Return the [x, y] coordinate for the center point of the cell that contains the specified text.  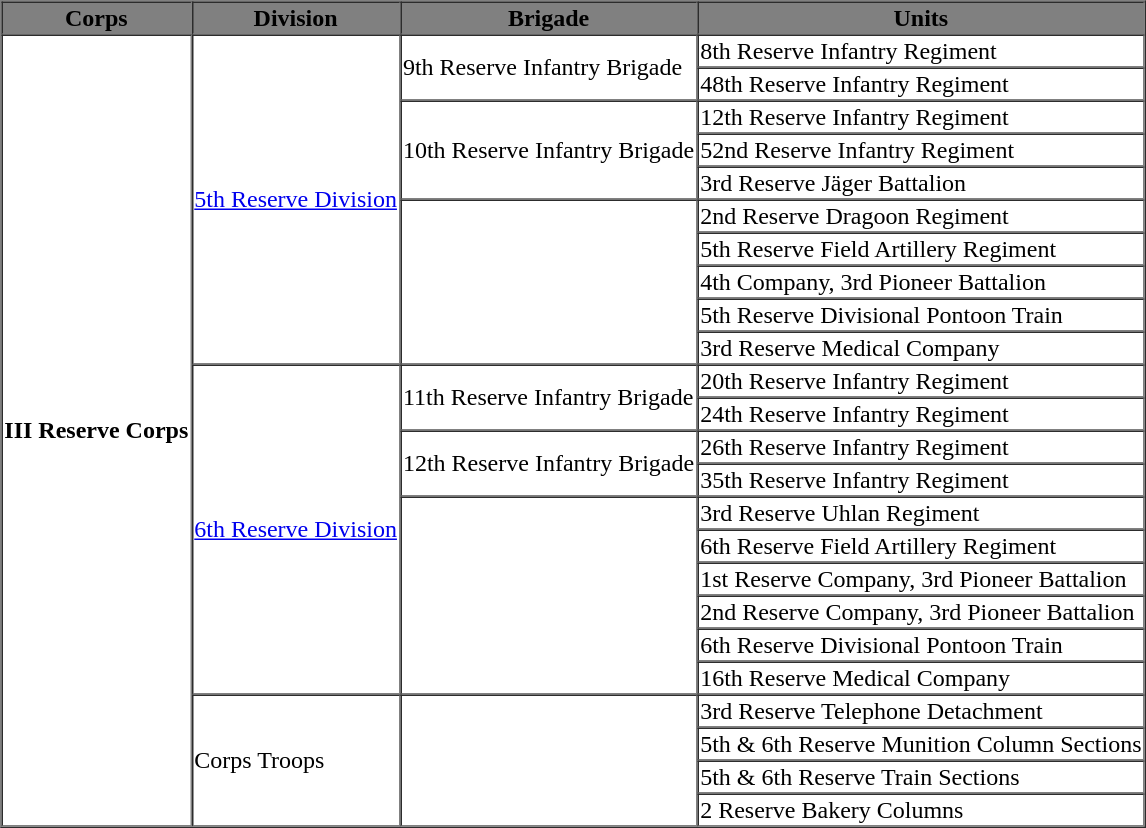
3rd Reserve Medical Company [920, 348]
26th Reserve Infantry Regiment [920, 446]
48th Reserve Infantry Regiment [920, 84]
12th Reserve Infantry Brigade [548, 463]
Units [920, 18]
9th Reserve Infantry Brigade [548, 67]
52nd Reserve Infantry Regiment [920, 150]
3rd Reserve Jäger Battalion [920, 182]
24th Reserve Infantry Regiment [920, 414]
5th Reserve Division [296, 199]
III Reserve Corps [96, 430]
8th Reserve Infantry Regiment [920, 50]
5th & 6th Reserve Train Sections [920, 776]
6th Reserve Division [296, 529]
11th Reserve Infantry Brigade [548, 397]
3rd Reserve Telephone Detachment [920, 710]
5th & 6th Reserve Munition Column Sections [920, 744]
12th Reserve Infantry Regiment [920, 116]
2 Reserve Bakery Columns [920, 810]
Division [296, 18]
35th Reserve Infantry Regiment [920, 480]
2nd Reserve Company, 3rd Pioneer Battalion [920, 612]
10th Reserve Infantry Brigade [548, 150]
Corps [96, 18]
Corps Troops [296, 760]
5th Reserve Divisional Pontoon Train [920, 314]
4th Company, 3rd Pioneer Battalion [920, 282]
2nd Reserve Dragoon Regiment [920, 216]
6th Reserve Divisional Pontoon Train [920, 644]
6th Reserve Field Artillery Regiment [920, 546]
1st Reserve Company, 3rd Pioneer Battalion [920, 578]
Brigade [548, 18]
16th Reserve Medical Company [920, 678]
20th Reserve Infantry Regiment [920, 380]
3rd Reserve Uhlan Regiment [920, 512]
5th Reserve Field Artillery Regiment [920, 248]
